Output the [X, Y] coordinate of the center of the cell containing the given text.  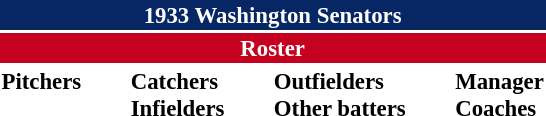
Roster [272, 48]
1933 Washington Senators [272, 15]
